Provide the (x, y) coordinate of the cell's center where the given text is located.  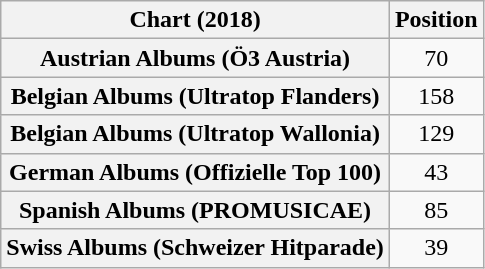
Swiss Albums (Schweizer Hitparade) (196, 248)
85 (436, 210)
Austrian Albums (Ö3 Austria) (196, 58)
129 (436, 134)
70 (436, 58)
Belgian Albums (Ultratop Wallonia) (196, 134)
43 (436, 172)
Belgian Albums (Ultratop Flanders) (196, 96)
158 (436, 96)
39 (436, 248)
Position (436, 20)
Chart (2018) (196, 20)
German Albums (Offizielle Top 100) (196, 172)
Spanish Albums (PROMUSICAE) (196, 210)
